Provide the [X, Y] coordinate of the cell's center where the given text is located.  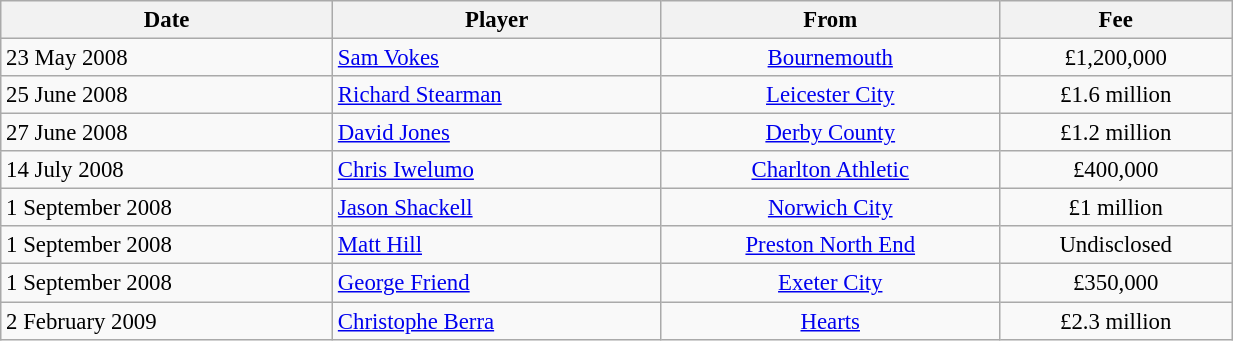
2 February 2009 [167, 321]
£1.6 million [1116, 95]
Chris Iwelumo [497, 170]
27 June 2008 [167, 133]
Christophe Berra [497, 321]
Leicester City [830, 95]
From [830, 20]
£400,000 [1116, 170]
Hearts [830, 321]
£1,200,000 [1116, 58]
25 June 2008 [167, 95]
Charlton Athletic [830, 170]
£2.3 million [1116, 321]
Norwich City [830, 208]
Fee [1116, 20]
23 May 2008 [167, 58]
Bournemouth [830, 58]
Exeter City [830, 283]
David Jones [497, 133]
£1 million [1116, 208]
£350,000 [1116, 283]
£1.2 million [1116, 133]
Date [167, 20]
Player [497, 20]
Sam Vokes [497, 58]
George Friend [497, 283]
14 July 2008 [167, 170]
Jason Shackell [497, 208]
Derby County [830, 133]
Matt Hill [497, 245]
Richard Stearman [497, 95]
Preston North End [830, 245]
Undisclosed [1116, 245]
